Scan for the cell matching the given text and deliver its [X, Y] coordinate at center. 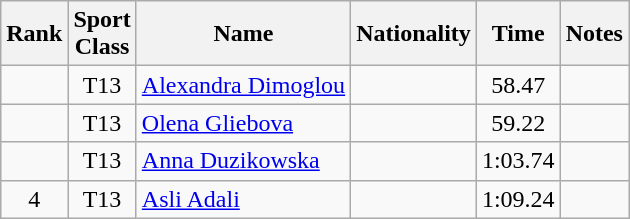
Anna Duzikowska [243, 161]
Notes [594, 34]
1:09.24 [518, 199]
59.22 [518, 123]
Alexandra Dimoglou [243, 85]
1:03.74 [518, 161]
4 [34, 199]
Time [518, 34]
SportClass [102, 34]
Olena Gliebova [243, 123]
58.47 [518, 85]
Asli Adali [243, 199]
Name [243, 34]
Nationality [414, 34]
Rank [34, 34]
